Extract the [x, y] coordinate from the center of the cell holding the provided text.  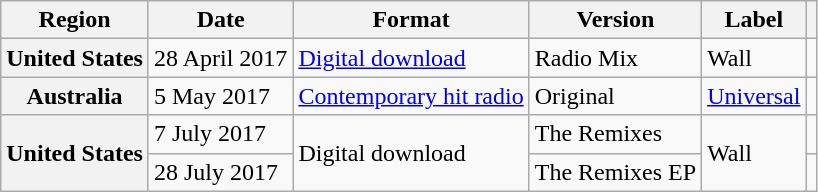
Contemporary hit radio [411, 96]
The Remixes EP [615, 172]
Original [615, 96]
7 July 2017 [220, 134]
Australia [75, 96]
28 April 2017 [220, 58]
5 May 2017 [220, 96]
Version [615, 20]
The Remixes [615, 134]
Universal [754, 96]
Region [75, 20]
Radio Mix [615, 58]
Format [411, 20]
Label [754, 20]
28 July 2017 [220, 172]
Date [220, 20]
